Identify which cell holds the provided text, then report its [x, y] central coordinate. 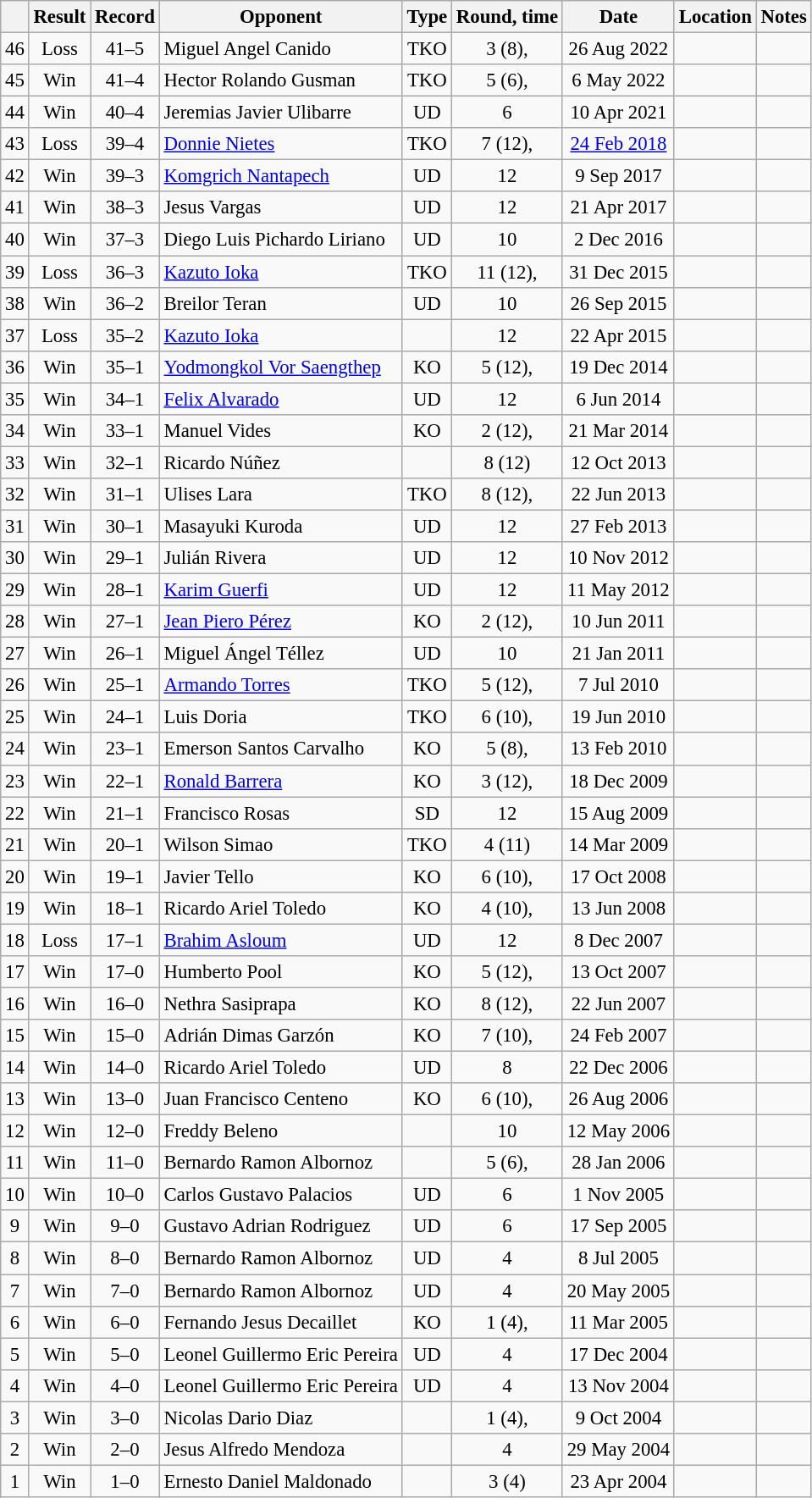
10 Jun 2011 [618, 622]
4–0 [125, 1385]
4 (11) [508, 844]
36 [15, 367]
Donnie Nietes [281, 144]
19 Jun 2010 [618, 717]
Karim Guerfi [281, 590]
2 Dec 2016 [618, 240]
19–1 [125, 876]
Wilson Simao [281, 844]
20 [15, 876]
15–0 [125, 1036]
8 (12) [508, 462]
39 [15, 272]
38 [15, 303]
26 Aug 2006 [618, 1099]
Breilor Teran [281, 303]
21–1 [125, 813]
Armando Torres [281, 685]
17 Dec 2004 [618, 1354]
Gustavo Adrian Rodriguez [281, 1227]
17 Sep 2005 [618, 1227]
26 [15, 685]
Diego Luis Pichardo Liriano [281, 240]
22 Jun 2007 [618, 1003]
26 Aug 2022 [618, 49]
Ricardo Núñez [281, 462]
Juan Francisco Centeno [281, 1099]
13 Feb 2010 [618, 749]
Julián Rivera [281, 558]
22 Dec 2006 [618, 1068]
28 Jan 2006 [618, 1163]
Carlos Gustavo Palacios [281, 1195]
21 Apr 2017 [618, 207]
17–0 [125, 972]
31 [15, 526]
22–1 [125, 781]
Komgrich Nantapech [281, 176]
10 Apr 2021 [618, 113]
32 [15, 495]
26–1 [125, 654]
Record [125, 17]
Jean Piero Pérez [281, 622]
46 [15, 49]
34–1 [125, 399]
5 (8), [508, 749]
24–1 [125, 717]
4 (10), [508, 909]
Jeremias Javier Ulibarre [281, 113]
11 Mar 2005 [618, 1322]
13 Nov 2004 [618, 1385]
33–1 [125, 431]
11 May 2012 [618, 590]
7–0 [125, 1291]
9 [15, 1227]
35–2 [125, 335]
8–0 [125, 1258]
Ronald Barrera [281, 781]
20 May 2005 [618, 1291]
20–1 [125, 844]
Nicolas Dario Diaz [281, 1418]
Miguel Ángel Téllez [281, 654]
30–1 [125, 526]
36–2 [125, 303]
24 Feb 2007 [618, 1036]
14–0 [125, 1068]
13–0 [125, 1099]
29–1 [125, 558]
30 [15, 558]
39–4 [125, 144]
Ernesto Daniel Maldonado [281, 1481]
22 Jun 2013 [618, 495]
15 [15, 1036]
12 Oct 2013 [618, 462]
Result [59, 17]
27 [15, 654]
Opponent [281, 17]
37–3 [125, 240]
28 [15, 622]
27–1 [125, 622]
13 Oct 2007 [618, 972]
28–1 [125, 590]
37 [15, 335]
Javier Tello [281, 876]
Freddy Beleno [281, 1131]
14 [15, 1068]
45 [15, 80]
SD [427, 813]
41–4 [125, 80]
Emerson Santos Carvalho [281, 749]
31–1 [125, 495]
9–0 [125, 1227]
1 Nov 2005 [618, 1195]
Nethra Sasiprapa [281, 1003]
26 Sep 2015 [618, 303]
32–1 [125, 462]
18 [15, 940]
Notes [784, 17]
Location [715, 17]
11 [15, 1163]
19 [15, 909]
40–4 [125, 113]
Hector Rolando Gusman [281, 80]
3 [15, 1418]
18 Dec 2009 [618, 781]
7 (12), [508, 144]
Jesus Alfredo Mendoza [281, 1450]
21 [15, 844]
Humberto Pool [281, 972]
3 (12), [508, 781]
Masayuki Kuroda [281, 526]
21 Mar 2014 [618, 431]
15 Aug 2009 [618, 813]
Type [427, 17]
36–3 [125, 272]
2–0 [125, 1450]
29 May 2004 [618, 1450]
8 Dec 2007 [618, 940]
18–1 [125, 909]
7 (10), [508, 1036]
43 [15, 144]
33 [15, 462]
25–1 [125, 685]
7 Jul 2010 [618, 685]
3 (8), [508, 49]
Round, time [508, 17]
23 Apr 2004 [618, 1481]
23 [15, 781]
1 [15, 1481]
11–0 [125, 1163]
12 May 2006 [618, 1131]
42 [15, 176]
35–1 [125, 367]
17 [15, 972]
6 May 2022 [618, 80]
7 [15, 1291]
25 [15, 717]
Fernando Jesus Decaillet [281, 1322]
Brahim Asloum [281, 940]
10 Nov 2012 [618, 558]
Date [618, 17]
1–0 [125, 1481]
19 Dec 2014 [618, 367]
29 [15, 590]
27 Feb 2013 [618, 526]
Jesus Vargas [281, 207]
6–0 [125, 1322]
6 Jun 2014 [618, 399]
Adrián Dimas Garzón [281, 1036]
34 [15, 431]
13 Jun 2008 [618, 909]
24 Feb 2018 [618, 144]
3 (4) [508, 1481]
10–0 [125, 1195]
Ulises Lara [281, 495]
Felix Alvarado [281, 399]
35 [15, 399]
38–3 [125, 207]
Manuel Vides [281, 431]
44 [15, 113]
9 Sep 2017 [618, 176]
9 Oct 2004 [618, 1418]
Miguel Angel Canido [281, 49]
41–5 [125, 49]
16 [15, 1003]
17–1 [125, 940]
17 Oct 2008 [618, 876]
Yodmongkol Vor Saengthep [281, 367]
16–0 [125, 1003]
3–0 [125, 1418]
22 [15, 813]
5–0 [125, 1354]
31 Dec 2015 [618, 272]
Luis Doria [281, 717]
11 (12), [508, 272]
14 Mar 2009 [618, 844]
23–1 [125, 749]
40 [15, 240]
21 Jan 2011 [618, 654]
Francisco Rosas [281, 813]
12–0 [125, 1131]
8 Jul 2005 [618, 1258]
41 [15, 207]
13 [15, 1099]
5 [15, 1354]
39–3 [125, 176]
24 [15, 749]
2 [15, 1450]
22 Apr 2015 [618, 335]
